Provide the (X, Y) coordinate of the cell's center where the given text is located.  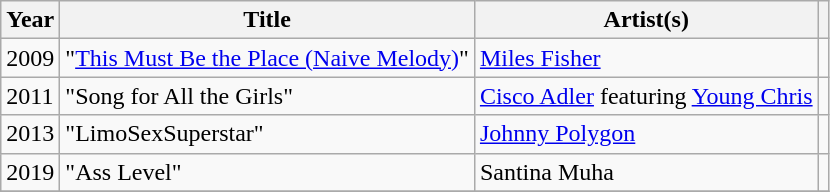
2009 (30, 58)
Miles Fisher (646, 58)
"LimoSexSuperstar" (268, 134)
2019 (30, 172)
Year (30, 20)
Artist(s) (646, 20)
"Song for All the Girls" (268, 96)
"Ass Level" (268, 172)
2011 (30, 96)
Johnny Polygon (646, 134)
Title (268, 20)
"This Must Be the Place (Naive Melody)" (268, 58)
Santina Muha (646, 172)
Cisco Adler featuring Young Chris (646, 96)
2013 (30, 134)
